Return the [x, y] coordinate for the center point of the cell that contains the specified text.  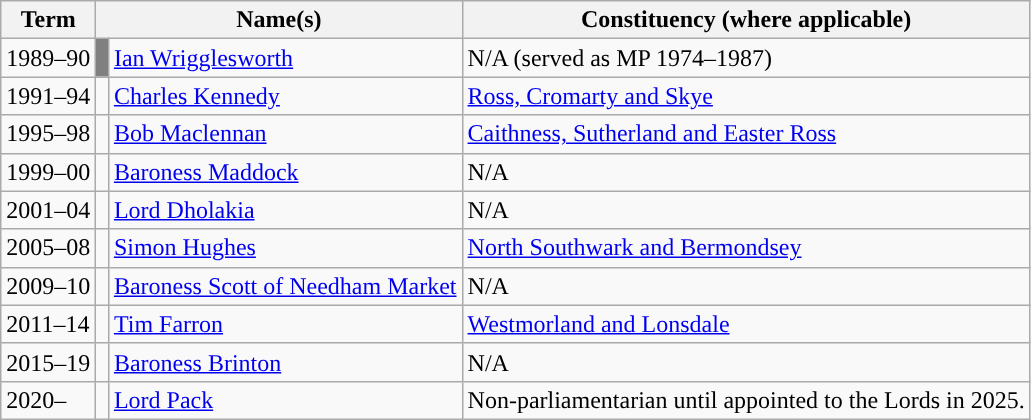
2011–14 [48, 324]
Tim Farron [285, 324]
1991–94 [48, 96]
N/A (served as MP 1974–1987) [746, 58]
Baroness Scott of Needham Market [285, 286]
1989–90 [48, 58]
Charles Kennedy [285, 96]
Name(s) [279, 20]
Lord Dholakia [285, 210]
Ian Wrigglesworth [285, 58]
Westmorland and Lonsdale [746, 324]
Bob Maclennan [285, 134]
Ross, Cromarty and Skye [746, 96]
Term [48, 20]
Baroness Brinton [285, 362]
Caithness, Sutherland and Easter Ross [746, 134]
North Southwark and Bermondsey [746, 248]
2020– [48, 400]
1995–98 [48, 134]
1999–00 [48, 172]
2015–19 [48, 362]
Baroness Maddock [285, 172]
2005–08 [48, 248]
Constituency (where applicable) [746, 20]
Simon Hughes [285, 248]
Lord Pack [285, 400]
Non-parliamentarian until appointed to the Lords in 2025. [746, 400]
2001–04 [48, 210]
2009–10 [48, 286]
